Locate the cell with the specified text and output its [x, y] center coordinate. 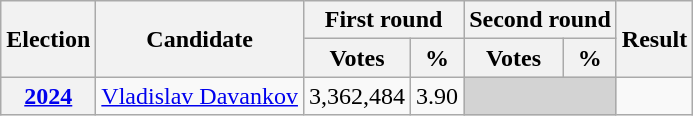
Vladislav Davankov [200, 96]
3,362,484 [356, 96]
Second round [540, 20]
Candidate [200, 39]
2024 [48, 96]
Result [654, 39]
First round [383, 20]
3.90 [438, 96]
Election [48, 39]
